From the cell containing the given text, extract its center point as [x, y] coordinate. 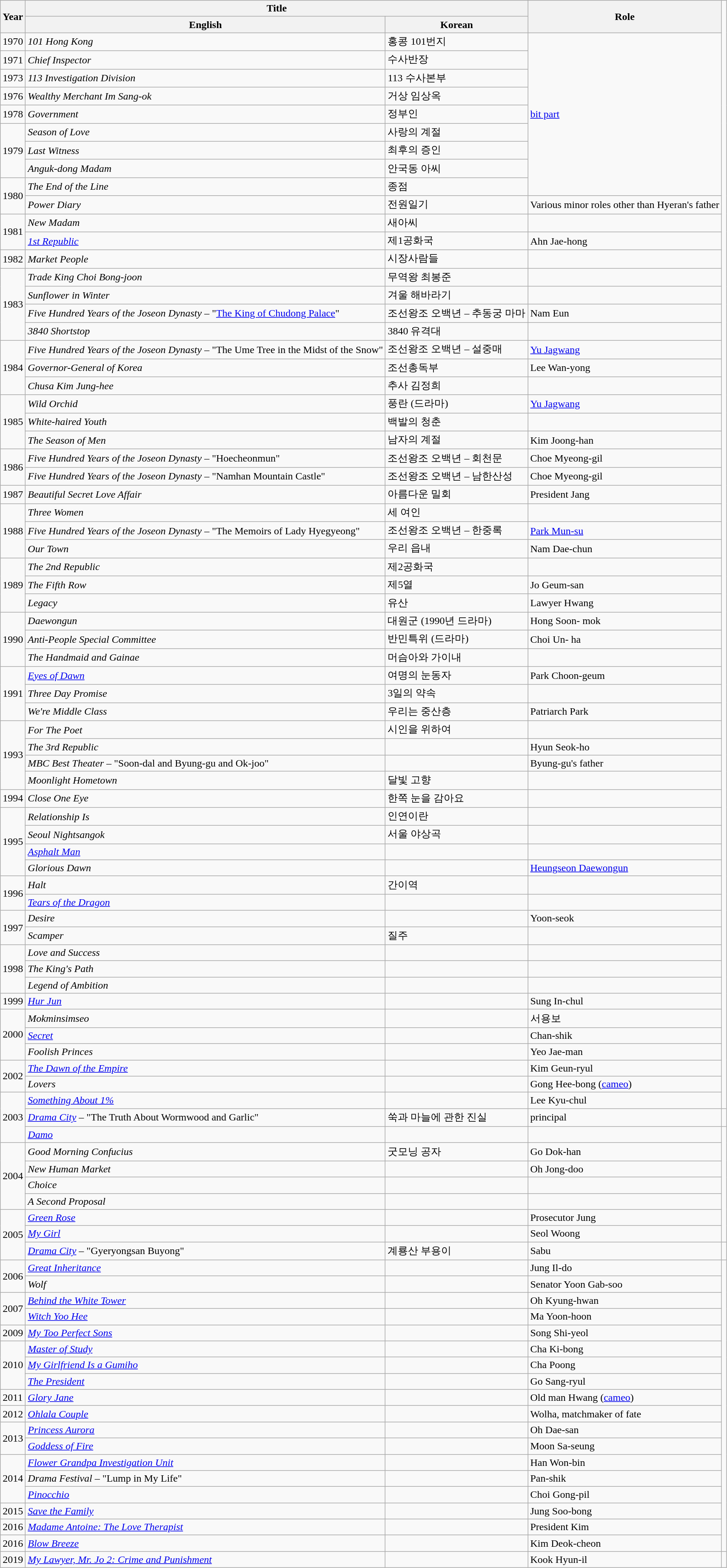
Song Shi-yeol [624, 1333]
2005 [13, 1234]
Moon Sa-seung [624, 1446]
Government [205, 114]
New Madam [205, 223]
Chusa Kim Jung-hee [205, 386]
조선총독부 [457, 368]
시장사람들 [457, 259]
2014 [13, 1478]
Cha Ki-bong [624, 1349]
1st Republic [205, 241]
전원일기 [457, 205]
Good Morning Confucius [205, 1152]
서용보 [624, 1018]
Chief Inspector [205, 60]
Secret [205, 1035]
Goddess of Fire [205, 1446]
2002 [13, 1076]
Hyun Seok-ho [624, 747]
Market People [205, 259]
Yeo Jae-man [624, 1052]
We're Middle Class [205, 712]
113 Investigation Division [205, 78]
A Second Proposal [205, 1201]
조선왕조 오백년 – 남한산성 [457, 476]
Something About 1% [205, 1100]
1995 [13, 841]
Wild Orchid [205, 404]
우리는 중산층 [457, 712]
아름다운 밀회 [457, 494]
For The Poet [205, 730]
The President [205, 1381]
1985 [13, 422]
Seoul Nightsangok [205, 835]
Great Inheritance [205, 1268]
Byung-gu's father [624, 763]
Senator Yoon Gab-soo [624, 1284]
쑥과 마늘에 관한 진실 [457, 1118]
bit part [624, 114]
Ohlala Couple [205, 1414]
Hong Soon- mok [624, 621]
1999 [13, 1001]
101 Hong Kong [205, 42]
1997 [13, 927]
The Dawn of the Empire [205, 1068]
1990 [13, 639]
Hur Jun [205, 1001]
거상 임상옥 [457, 96]
Drama Festival – "Lump in My Life" [205, 1479]
Green Rose [205, 1217]
1980 [13, 196]
1989 [13, 585]
1993 [13, 755]
Gong Hee-bong (cameo) [624, 1084]
Anguk-dong Madam [205, 168]
2009 [13, 1333]
조선왕조 오백년 – 설중매 [457, 350]
Cha Poong [624, 1365]
Foolish Princes [205, 1052]
간이역 [457, 885]
Behind the White Tower [205, 1300]
Heungseon Daewongun [624, 868]
1983 [13, 304]
Glory Jane [205, 1397]
Park Mun-su [624, 531]
Close One Eye [205, 799]
질주 [457, 936]
The King's Path [205, 969]
Wolha, matchmaker of fate [624, 1414]
Halt [205, 885]
Chan-shik [624, 1035]
Blow Breeze [205, 1543]
Desire [205, 918]
Lee Wan-yong [624, 368]
Princess Aurora [205, 1430]
Park Choon-geum [624, 676]
1978 [13, 114]
1973 [13, 78]
The End of the Line [205, 186]
Patriarch Park [624, 712]
Oh Dae-san [624, 1430]
Lee Kyu-chul [624, 1100]
Yoon-seok [624, 918]
세 여인 [457, 513]
Mokminsimseo [205, 1018]
시인을 위하여 [457, 730]
Kim Joong-han [624, 440]
My Girlfriend Is a Gumiho [205, 1365]
1986 [13, 467]
Anti-People Special Committee [205, 639]
Damo [205, 1135]
Drama City – "The Truth About Wormwood and Garlic" [205, 1118]
Kook Hyun-il [624, 1559]
1996 [13, 893]
수사반장 [457, 60]
Drama City – "Gyeryongsan Buyong" [205, 1251]
Ahn Jae-hong [624, 241]
Sabu [624, 1251]
인연이란 [457, 817]
Five Hundred Years of the Joseon Dynasty – "The Ume Tree in the Midst of the Snow" [205, 350]
1988 [13, 531]
Choice [205, 1185]
제2공화국 [457, 567]
1984 [13, 368]
New Human Market [205, 1169]
무역왕 최봉준 [457, 277]
Relationship Is [205, 817]
Prosecutor Jung [624, 1217]
3840 Shortstop [205, 332]
머슴아와 가이내 [457, 658]
1971 [13, 60]
Asphalt Man [205, 852]
2010 [13, 1365]
Flower Grandpa Investigation Unit [205, 1462]
조선왕조 오백년 – 추동궁 마마 [457, 313]
Old man Hwang (cameo) [624, 1397]
새아씨 [457, 223]
1970 [13, 42]
President Jang [624, 494]
Governor-General of Korea [205, 368]
반민특위 (드라마) [457, 639]
2006 [13, 1276]
굿모닝 공자 [457, 1152]
Han Won-bin [624, 1462]
남자의 계절 [457, 440]
Power Diary [205, 205]
2015 [13, 1511]
1979 [13, 151]
2004 [13, 1176]
Eyes of Dawn [205, 676]
서울 야상곡 [457, 835]
Sunflower in Winter [205, 295]
Jung Soo-bong [624, 1511]
최후의 증인 [457, 151]
대원군 (1990년 드라마) [457, 621]
정부인 [457, 114]
Sung In-chul [624, 1001]
2003 [13, 1118]
Legend of Ambition [205, 985]
Legacy [205, 603]
The Season of Men [205, 440]
2013 [13, 1438]
Witch Yoo Hee [205, 1317]
Seol Woong [624, 1234]
Trade King Choi Bong-joon [205, 277]
Three Women [205, 513]
Save the Family [205, 1511]
1976 [13, 96]
Beautiful Secret Love Affair [205, 494]
113 수사본부 [457, 78]
조선왕조 오백년 – 한중록 [457, 531]
여명의 눈동자 [457, 676]
Oh Jong-doo [624, 1169]
한쪽 눈을 감아요 [457, 799]
Ma Yoon-hoon [624, 1317]
Season of Love [205, 133]
The 2nd Republic [205, 567]
2011 [13, 1397]
계룡산 부용이 [457, 1251]
Madame Antoine: The Love Therapist [205, 1527]
백발의 청춘 [457, 422]
Nam Dae-chun [624, 549]
Jung Il-do [624, 1268]
Five Hundred Years of the Joseon Dynasty – "The Memoirs of Lady Hyegyeong" [205, 531]
Nam Eun [624, 313]
사랑의 계절 [457, 133]
Five Hundred Years of the Joseon Dynasty – "Hoecheonmun" [205, 459]
Kim Deok-cheon [624, 1543]
안국동 아씨 [457, 168]
Oh Kyung-hwan [624, 1300]
Go Dok-han [624, 1152]
Our Town [205, 549]
1982 [13, 259]
My Too Perfect Sons [205, 1333]
조선왕조 오백년 – 회천문 [457, 459]
My Lawyer, Mr. Jo 2: Crime and Punishment [205, 1559]
3일의 약속 [457, 693]
Korean [457, 25]
Various minor roles other than Hyeran's father [624, 205]
principal [624, 1118]
Five Hundred Years of the Joseon Dynasty – "Namhan Mountain Castle" [205, 476]
Choi Un- ha [624, 639]
Love and Success [205, 953]
우리 읍내 [457, 549]
2007 [13, 1309]
Lovers [205, 1084]
Pinocchio [205, 1495]
홍콩 101번지 [457, 42]
Glorious Dawn [205, 868]
Master of Study [205, 1349]
1991 [13, 694]
Wolf [205, 1284]
Role [624, 17]
2012 [13, 1414]
The Fifth Row [205, 585]
Three Day Promise [205, 693]
Title [277, 9]
종점 [457, 186]
The Handmaid and Gainae [205, 658]
Moonlight Hometown [205, 780]
Choi Gong-pil [624, 1495]
Go Sang-ryul [624, 1381]
My Girl [205, 1234]
겨울 해바라기 [457, 295]
제1공화국 [457, 241]
Last Witness [205, 151]
제5열 [457, 585]
추사 김정희 [457, 386]
1998 [13, 969]
달빛 고향 [457, 780]
Daewongun [205, 621]
풍란 (드라마) [457, 404]
2019 [13, 1559]
Wealthy Merchant Im Sang-ok [205, 96]
2000 [13, 1035]
1981 [13, 231]
Pan-shik [624, 1479]
Five Hundred Years of the Joseon Dynasty – "The King of Chudong Palace" [205, 313]
The 3rd Republic [205, 747]
Jo Geum-san [624, 585]
1994 [13, 799]
MBC Best Theater – "Soon-dal and Byung-gu and Ok-joo" [205, 763]
Kim Geun-ryul [624, 1068]
President Kim [624, 1527]
Tears of the Dragon [205, 902]
English [205, 25]
White-haired Youth [205, 422]
유산 [457, 603]
Scamper [205, 936]
3840 유격대 [457, 332]
Lawyer Hwang [624, 603]
Year [13, 17]
1987 [13, 494]
